Return the (x, y) coordinate for the center point of the cell that contains the specified text.  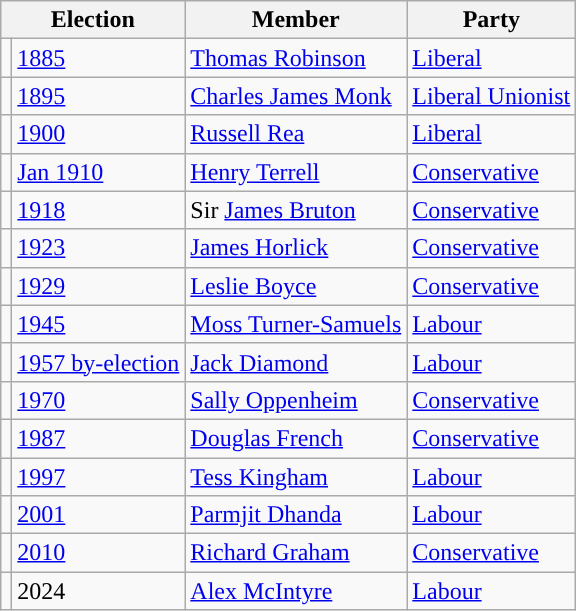
1997 (98, 477)
Sally Oppenheim (296, 400)
Douglas French (296, 438)
1987 (98, 438)
2024 (98, 591)
Alex McIntyre (296, 591)
Tess Kingham (296, 477)
Jack Diamond (296, 362)
1970 (98, 400)
1945 (98, 324)
Thomas Robinson (296, 58)
2010 (98, 553)
Russell Rea (296, 134)
2001 (98, 515)
1885 (98, 58)
1895 (98, 96)
Liberal Unionist (492, 96)
Henry Terrell (296, 172)
1957 by-election (98, 362)
1918 (98, 210)
Jan 1910 (98, 172)
James Horlick (296, 248)
Charles James Monk (296, 96)
1900 (98, 134)
1929 (98, 286)
Moss Turner-Samuels (296, 324)
Sir James Bruton (296, 210)
Member (296, 20)
Party (492, 20)
Election (93, 20)
Parmjit Dhanda (296, 515)
1923 (98, 248)
Richard Graham (296, 553)
Leslie Boyce (296, 286)
